Search for the cell housing the specified text and yield its [X, Y] center coordinate. 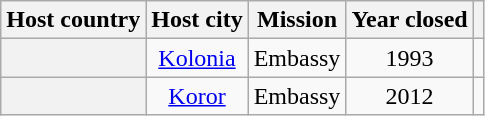
Year closed [410, 20]
2012 [410, 96]
Kolonia [197, 58]
Host city [197, 20]
Koror [197, 96]
Mission [297, 20]
Host country [74, 20]
1993 [410, 58]
